Capture the cell that displays the provided text and extract its [x, y] central coordinate. 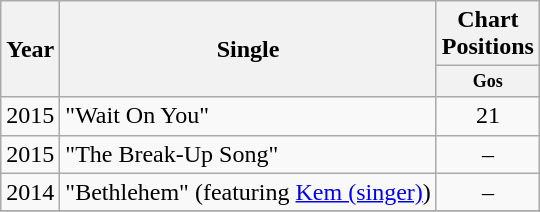
2014 [30, 192]
Gos [488, 82]
Chart Positions [488, 34]
Single [248, 49]
"The Break-Up Song" [248, 154]
21 [488, 116]
Year [30, 49]
"Wait On You" [248, 116]
"Bethlehem" (featuring Kem (singer)) [248, 192]
